Scan for the cell matching the given text and deliver its [X, Y] coordinate at center. 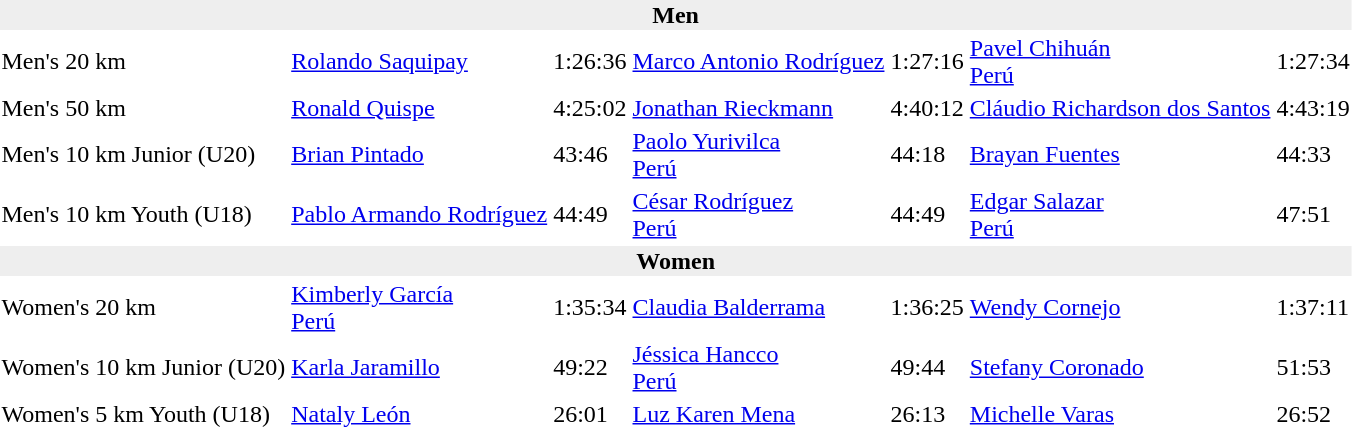
Claudia Balderrama [758, 308]
1:37:11 [1313, 308]
Jéssica Hancco Perú [758, 368]
1:27:34 [1313, 62]
Men's 20 km [144, 62]
49:44 [927, 368]
47:51 [1313, 214]
49:22 [590, 368]
Men's 10 km Junior (U20) [144, 154]
Kimberly García Perú [420, 308]
Pablo Armando Rodríguez [420, 214]
1:27:16 [927, 62]
Rolando Saquipay [420, 62]
1:36:25 [927, 308]
4:25:02 [590, 108]
Men's 10 km Youth (U18) [144, 214]
Women [676, 261]
51:53 [1313, 368]
1:26:36 [590, 62]
Wendy Cornejo [1120, 308]
Marco Antonio Rodríguez [758, 62]
Karla Jaramillo [420, 368]
César Rodríguez Perú [758, 214]
44:33 [1313, 154]
Paolo Yurivilca Perú [758, 154]
44:18 [927, 154]
Men's 50 km [144, 108]
Men [676, 15]
Women's 10 km Junior (U20) [144, 368]
1:35:34 [590, 308]
4:43:19 [1313, 108]
Brayan Fuentes [1120, 154]
4:40:12 [927, 108]
Ronald Quispe [420, 108]
Pavel Chihuán Perú [1120, 62]
Brian Pintado [420, 154]
43:46 [590, 154]
Stefany Coronado [1120, 368]
Jonathan Rieckmann [758, 108]
Cláudio Richardson dos Santos [1120, 108]
Women's 20 km [144, 308]
Edgar Salazar Perú [1120, 214]
